Find where the given text appears and provide that cell's center as [x, y] coordinate. 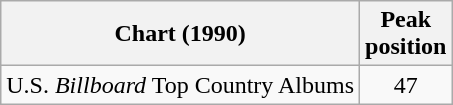
Peakposition [406, 34]
47 [406, 85]
Chart (1990) [180, 34]
U.S. Billboard Top Country Albums [180, 85]
